Detect which cell encompasses the target text, then output its (X, Y) center coordinate. 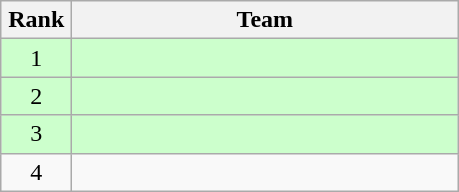
Rank (36, 20)
3 (36, 134)
4 (36, 172)
1 (36, 58)
Team (265, 20)
2 (36, 96)
